From the cell containing the given text, extract its center point as (x, y) coordinate. 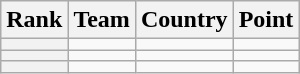
Point (266, 20)
Country (184, 20)
Rank (34, 20)
Team (102, 20)
